Capture the cell that displays the provided text and extract its [X, Y] central coordinate. 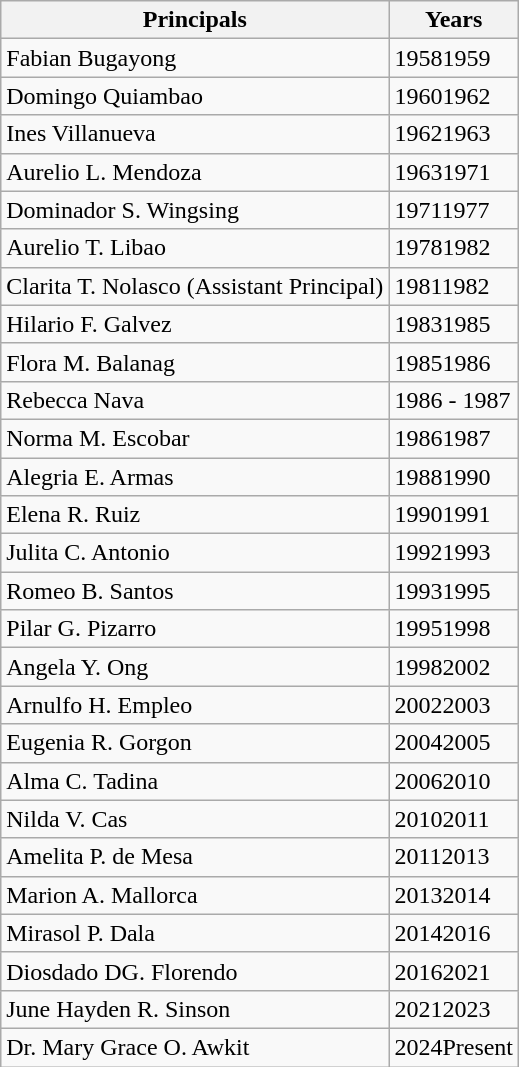
Ines Villanueva [195, 134]
2024Present [454, 1047]
19631971 [454, 172]
19601962 [454, 96]
Fabian Bugayong [195, 58]
20042005 [454, 743]
Arnulfo H. Empleo [195, 705]
20162021 [454, 971]
Amelita P. de Mesa [195, 857]
19951998 [454, 629]
Years [454, 20]
19811982 [454, 286]
Rebecca Nava [195, 400]
Eugenia R. Gorgon [195, 743]
Pilar G. Pizarro [195, 629]
Alma C. Tadina [195, 781]
20212023 [454, 1009]
19781982 [454, 248]
Dominador S. Wingsing [195, 210]
19581959 [454, 58]
Clarita T. Nolasco (Assistant Principal) [195, 286]
20142016 [454, 933]
19982002 [454, 667]
19921993 [454, 553]
20132014 [454, 895]
Romeo B. Santos [195, 591]
19931995 [454, 591]
Diosdado DG. Florendo [195, 971]
Marion A. Mallorca [195, 895]
19851986 [454, 362]
20102011 [454, 819]
Flora M. Balanag [195, 362]
Angela Y. Ong [195, 667]
Mirasol P. Dala [195, 933]
Alegria E. Armas [195, 477]
Hilario F. Galvez [195, 324]
20112013 [454, 857]
19831985 [454, 324]
20062010 [454, 781]
June Hayden R. Sinson [195, 1009]
Julita C. Antonio [195, 553]
Domingo Quiambao [195, 96]
Dr. Mary Grace O. Awkit [195, 1047]
Norma M. Escobar [195, 438]
19881990 [454, 477]
19711977 [454, 210]
Elena R. Ruiz [195, 515]
19621963 [454, 134]
1986 - 1987 [454, 400]
20022003 [454, 705]
Aurelio L. Mendoza [195, 172]
Nilda V. Cas [195, 819]
Principals [195, 20]
19861987 [454, 438]
Aurelio T. Libao [195, 248]
19901991 [454, 515]
